Pinpoint the cell where the given text exists, returning its [X, Y] midpoint coordinate. 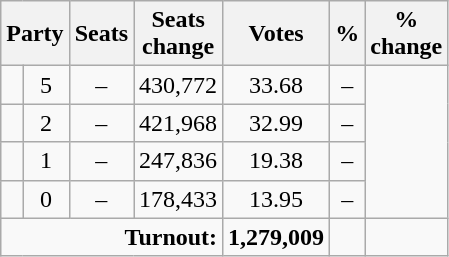
1,279,009 [276, 237]
178,433 [178, 199]
Party [35, 34]
247,836 [178, 161]
5 [46, 85]
13.95 [276, 199]
0 [46, 199]
% [348, 34]
421,968 [178, 123]
Votes [276, 34]
Seats [101, 34]
2 [46, 123]
430,772 [178, 85]
1 [46, 161]
19.38 [276, 161]
32.99 [276, 123]
33.68 [276, 85]
Seatschange [178, 34]
%change [406, 34]
Turnout: [112, 237]
